Locate the cell with the specified text and output its [x, y] center coordinate. 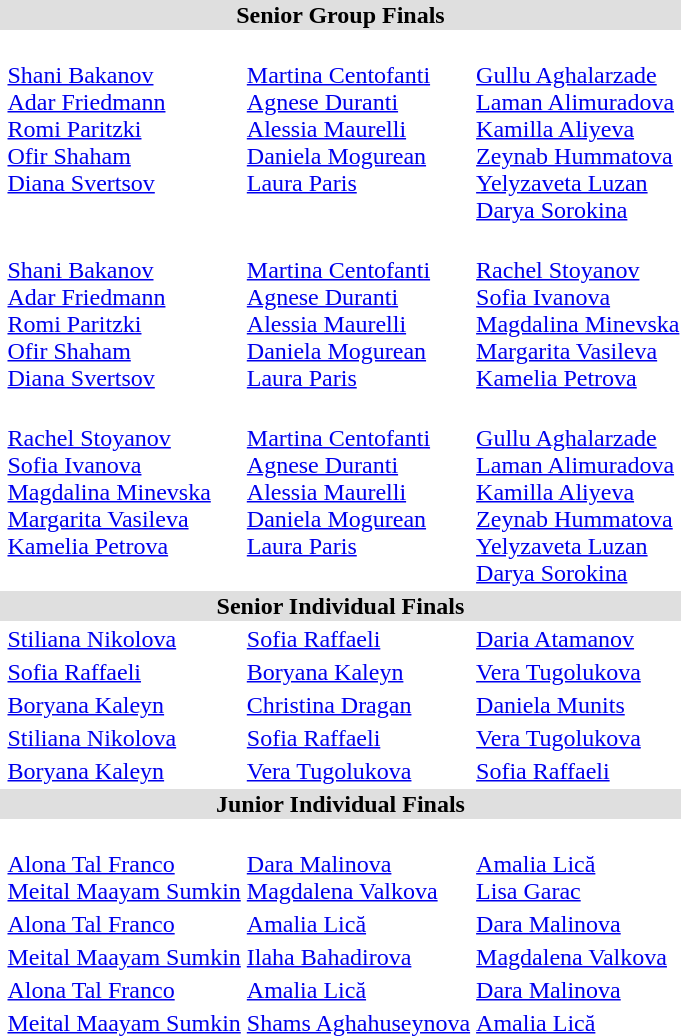
Christina Dragan [358, 705]
Junior Individual Finals [340, 804]
Daria Atamanov [578, 639]
Amalia LicăLisa Garac [578, 864]
Magdalena Valkova [578, 957]
Ilaha Bahadirova [358, 957]
Meital Maayam Sumkin [124, 957]
Dara MalinovaMagdalena Valkova [358, 864]
Senior Group Finals [340, 15]
Daniela Munits [578, 705]
Alona Tal FrancoMeital Maayam Sumkin [124, 864]
Senior Individual Finals [340, 606]
